Output the (x, y) coordinate of the center of the cell containing the given text.  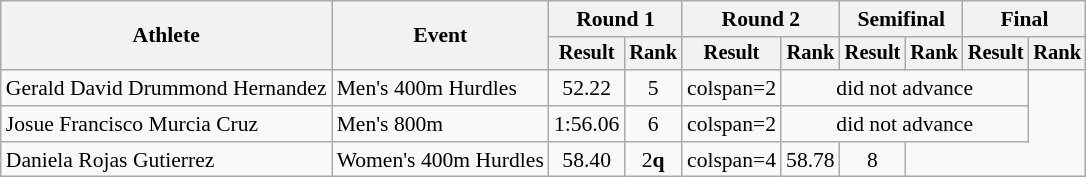
Josue Francisco Murcia Cruz (166, 124)
Round 1 (616, 19)
Semifinal (902, 19)
Round 2 (761, 19)
52.22 (586, 88)
6 (653, 124)
Gerald David Drummond Hernandez (166, 88)
Athlete (166, 36)
Event (440, 36)
1:56.06 (586, 124)
5 (653, 88)
Men's 400m Hurdles (440, 88)
Men's 800m (440, 124)
Final (1024, 19)
